Scan for the cell matching the given text and deliver its (x, y) coordinate at center. 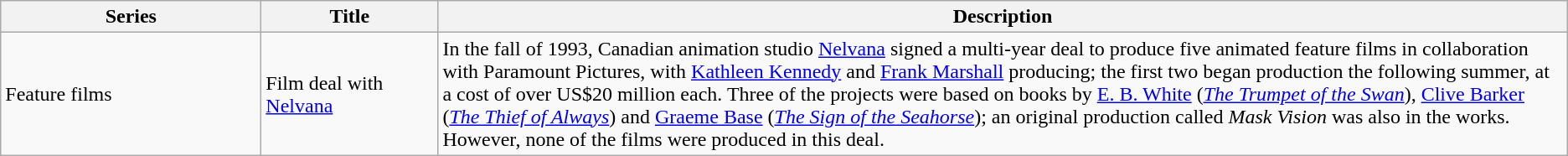
Description (1003, 17)
Series (131, 17)
Title (350, 17)
Feature films (131, 94)
Film deal with Nelvana (350, 94)
